Provide the (x, y) coordinate of the cell's center where the given text is located.  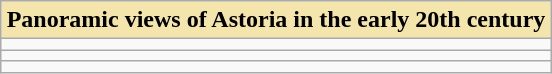
Panoramic views of Astoria in the early 20th century (276, 20)
